Scan for the cell matching the given text and deliver its [X, Y] coordinate at center. 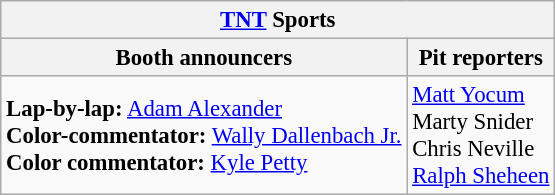
TNT Sports [278, 20]
Pit reporters [481, 58]
Booth announcers [204, 58]
Matt YocumMarty SniderChris NevilleRalph Sheheen [481, 136]
Lap-by-lap: Adam AlexanderColor-commentator: Wally Dallenbach Jr.Color commentator: Kyle Petty [204, 136]
